Scan for the cell matching the given text and deliver its [X, Y] coordinate at center. 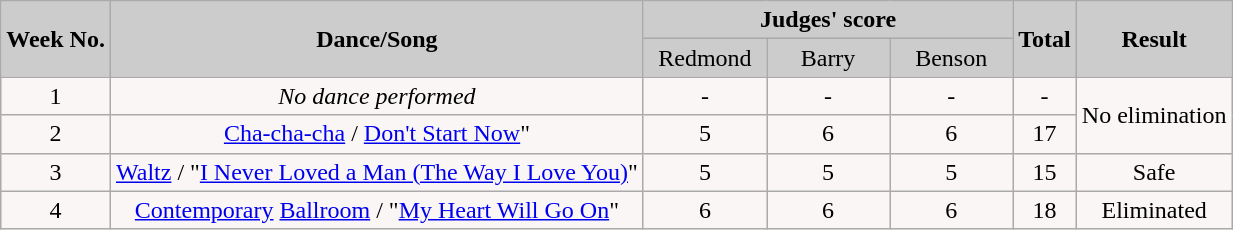
Benson [952, 58]
15 [1045, 172]
Result [1154, 39]
No elimination [1154, 115]
18 [1045, 210]
Waltz / "I Never Loved a Man (The Way I Love You)" [376, 172]
Safe [1154, 172]
17 [1045, 134]
Week No. [56, 39]
1 [56, 96]
2 [56, 134]
4 [56, 210]
Dance/Song [376, 39]
Contemporary Ballroom / "My Heart Will Go On" [376, 210]
Redmond [704, 58]
Total [1045, 39]
No dance performed [376, 96]
Cha-cha-cha / Don't Start Now" [376, 134]
Eliminated [1154, 210]
3 [56, 172]
Judges' score [828, 20]
Barry [828, 58]
